Scan for the cell matching the given text and deliver its [X, Y] coordinate at center. 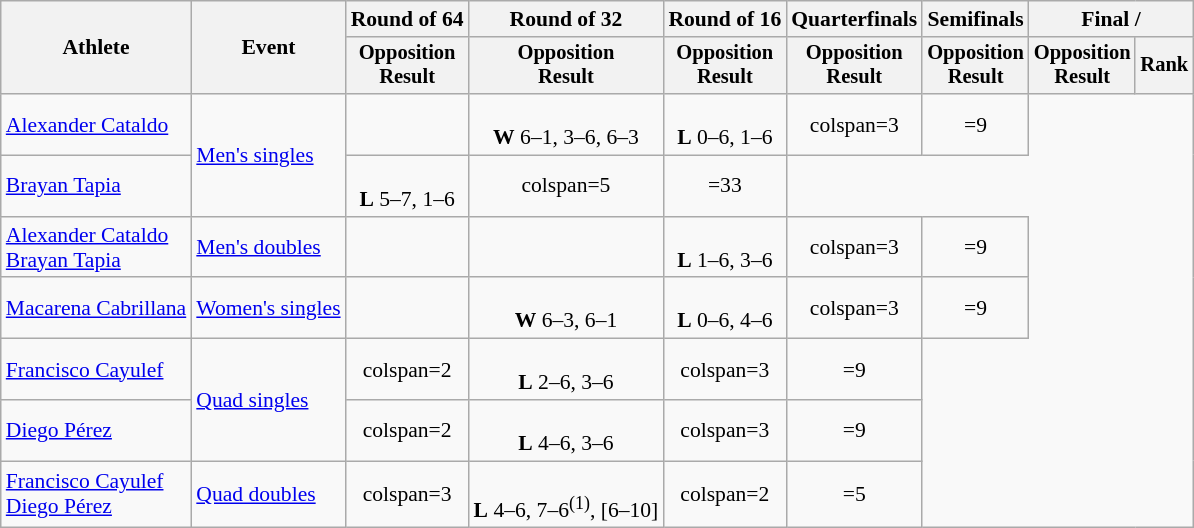
Alexander Cataldo [96, 124]
Athlete [96, 48]
Rank [1164, 66]
W 6–1, 3–6, 6–3 [566, 124]
L 0–6, 4–6 [724, 308]
L 2–6, 3–6 [566, 370]
Brayan Tapia [96, 186]
=33 [724, 186]
L 0–6, 1–6 [724, 124]
Quad doubles [268, 494]
Francisco Cayulef [96, 370]
Round of 32 [566, 19]
colspan=5 [566, 186]
Alexander CataldoBrayan Tapia [96, 248]
Round of 16 [724, 19]
L 4–6, 7–6(1), [6–10] [566, 494]
L 1–6, 3–6 [724, 248]
Men's singles [268, 155]
Semifinals [976, 19]
Diego Pérez [96, 430]
Women's singles [268, 308]
Men's doubles [268, 248]
Event [268, 48]
=5 [854, 494]
W 6–3, 6–1 [566, 308]
Round of 64 [408, 19]
Macarena Cabrillana [96, 308]
Final / [1111, 19]
L 5–7, 1–6 [408, 186]
Quarterfinals [854, 19]
L 4–6, 3–6 [566, 430]
Francisco CayulefDiego Pérez [96, 494]
Quad singles [268, 400]
